Find where the given text appears and provide that cell's center as (x, y) coordinate. 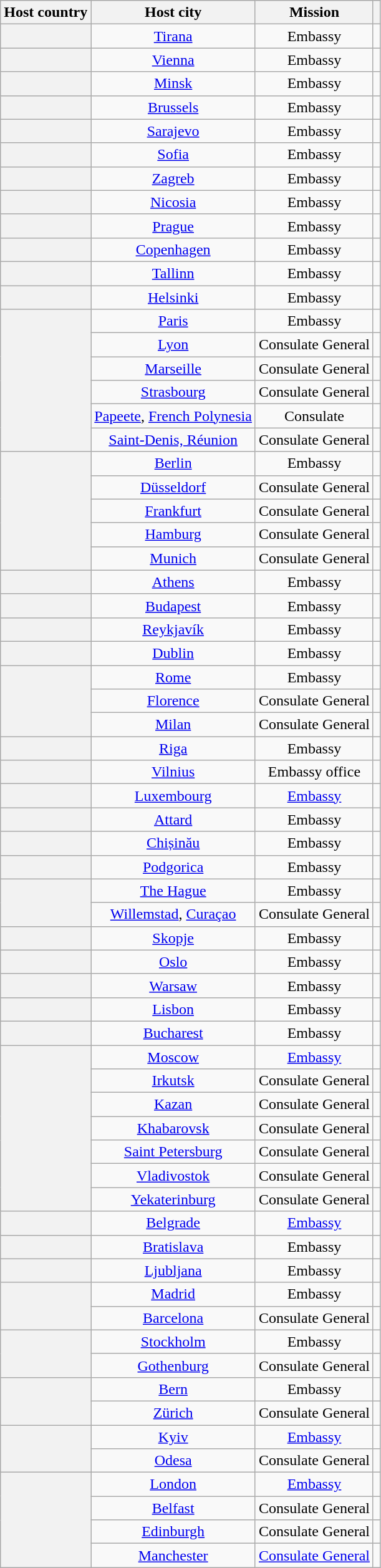
Düsseldorf (173, 487)
Irkutsk (173, 1081)
Copenhagen (173, 249)
Bern (173, 1389)
Warsaw (173, 985)
Vienna (173, 60)
Reykjavík (173, 629)
Riga (173, 748)
London (173, 1484)
Ljubljana (173, 1270)
Lyon (173, 345)
Barcelona (173, 1318)
Budapest (173, 606)
Berlin (173, 463)
Kazan (173, 1105)
The Hague (173, 891)
Helsinki (173, 298)
Rome (173, 677)
Nicosia (173, 202)
Zagreb (173, 178)
Host city (173, 12)
Milan (173, 725)
Luxembourg (173, 796)
Papeete, French Polynesia (173, 416)
Stockholm (173, 1342)
Khabarovsk (173, 1128)
Edinburgh (173, 1532)
Prague (173, 226)
Willemstad, Curaçao (173, 914)
Kyiv (173, 1436)
Lisbon (173, 1009)
Athens (173, 582)
Saint Petersburg (173, 1152)
Consulate (314, 416)
Madrid (173, 1294)
Brussels (173, 107)
Podgorica (173, 867)
Gothenburg (173, 1365)
Vladivostok (173, 1176)
Munich (173, 558)
Attard (173, 820)
Saint-Denis, Réunion (173, 440)
Dublin (173, 653)
Manchester (173, 1556)
Chișinău (173, 843)
Bucharest (173, 1033)
Minsk (173, 84)
Paris (173, 321)
Bratislava (173, 1247)
Oslo (173, 962)
Tirana (173, 36)
Belgrade (173, 1223)
Mission (314, 12)
Odesa (173, 1461)
Embassy office (314, 772)
Sarajevo (173, 131)
Tallinn (173, 273)
Hamburg (173, 535)
Vilnius (173, 772)
Frankfurt (173, 511)
Florence (173, 701)
Zürich (173, 1413)
Host country (46, 12)
Sofia (173, 155)
Skopje (173, 938)
Marseille (173, 369)
Belfast (173, 1508)
Yekaterinburg (173, 1199)
Moscow (173, 1057)
Strasbourg (173, 392)
